Identify which cell holds the provided text, then report its [X, Y] central coordinate. 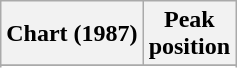
Peakposition [189, 34]
Chart (1987) [72, 34]
